Return [X, Y] of the center of cell containing provided text 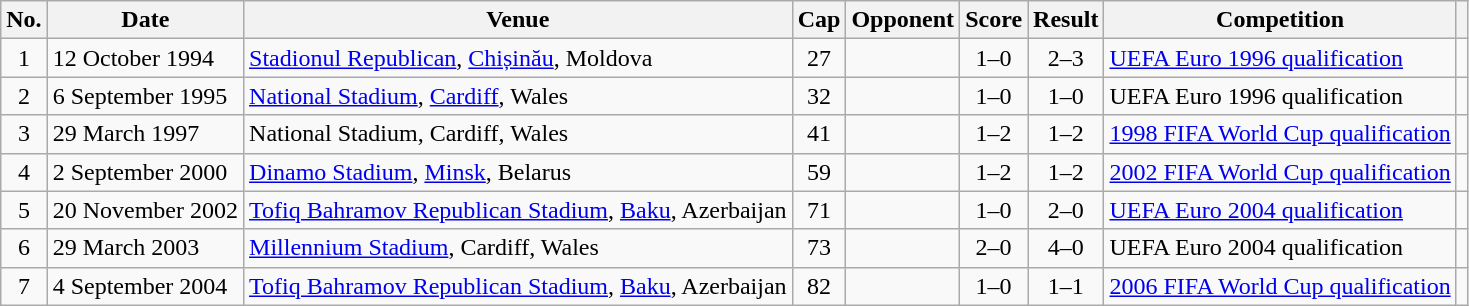
32 [819, 96]
41 [819, 134]
2002 FIFA World Cup qualification [1280, 172]
Millennium Stadium, Cardiff, Wales [518, 248]
82 [819, 286]
12 October 1994 [145, 58]
Venue [518, 20]
5 [24, 210]
6 September 1995 [145, 96]
71 [819, 210]
No. [24, 20]
Date [145, 20]
Dinamo Stadium, Minsk, Belarus [518, 172]
4 [24, 172]
2006 FIFA World Cup qualification [1280, 286]
4–0 [1066, 248]
2–3 [1066, 58]
20 November 2002 [145, 210]
1 [24, 58]
6 [24, 248]
4 September 2004 [145, 286]
Score [994, 20]
1–1 [1066, 286]
27 [819, 58]
73 [819, 248]
Result [1066, 20]
29 March 2003 [145, 248]
Opponent [903, 20]
59 [819, 172]
2 September 2000 [145, 172]
2 [24, 96]
1998 FIFA World Cup qualification [1280, 134]
29 March 1997 [145, 134]
7 [24, 286]
Stadionul Republican, Chișinău, Moldova [518, 58]
Competition [1280, 20]
Cap [819, 20]
3 [24, 134]
